Return [X, Y] of the center of cell containing provided text 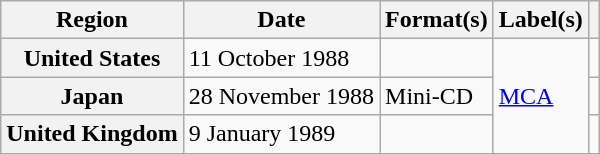
28 November 1988 [281, 96]
MCA [540, 96]
11 October 1988 [281, 58]
Mini-CD [437, 96]
Region [92, 20]
Japan [92, 96]
Label(s) [540, 20]
Date [281, 20]
United Kingdom [92, 134]
Format(s) [437, 20]
United States [92, 58]
9 January 1989 [281, 134]
